From the cell containing the given text, extract its center point as (X, Y) coordinate. 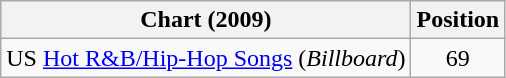
Chart (2009) (206, 20)
US Hot R&B/Hip-Hop Songs (Billboard) (206, 58)
Position (458, 20)
69 (458, 58)
